Locate the cell with the specified text and output its (X, Y) center coordinate. 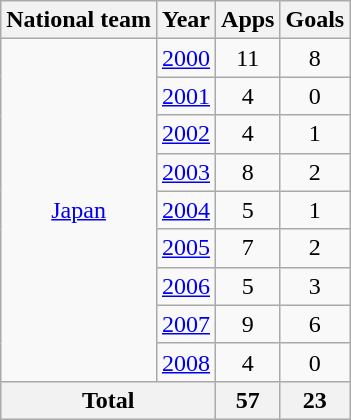
11 (248, 58)
3 (315, 286)
Total (108, 400)
6 (315, 324)
2003 (186, 172)
2000 (186, 58)
57 (248, 400)
Apps (248, 20)
2006 (186, 286)
2005 (186, 248)
2008 (186, 362)
7 (248, 248)
2007 (186, 324)
2004 (186, 210)
Year (186, 20)
9 (248, 324)
Japan (79, 210)
Goals (315, 20)
2001 (186, 96)
2002 (186, 134)
National team (79, 20)
23 (315, 400)
